Output the (x, y) coordinate of the center of the cell containing the given text.  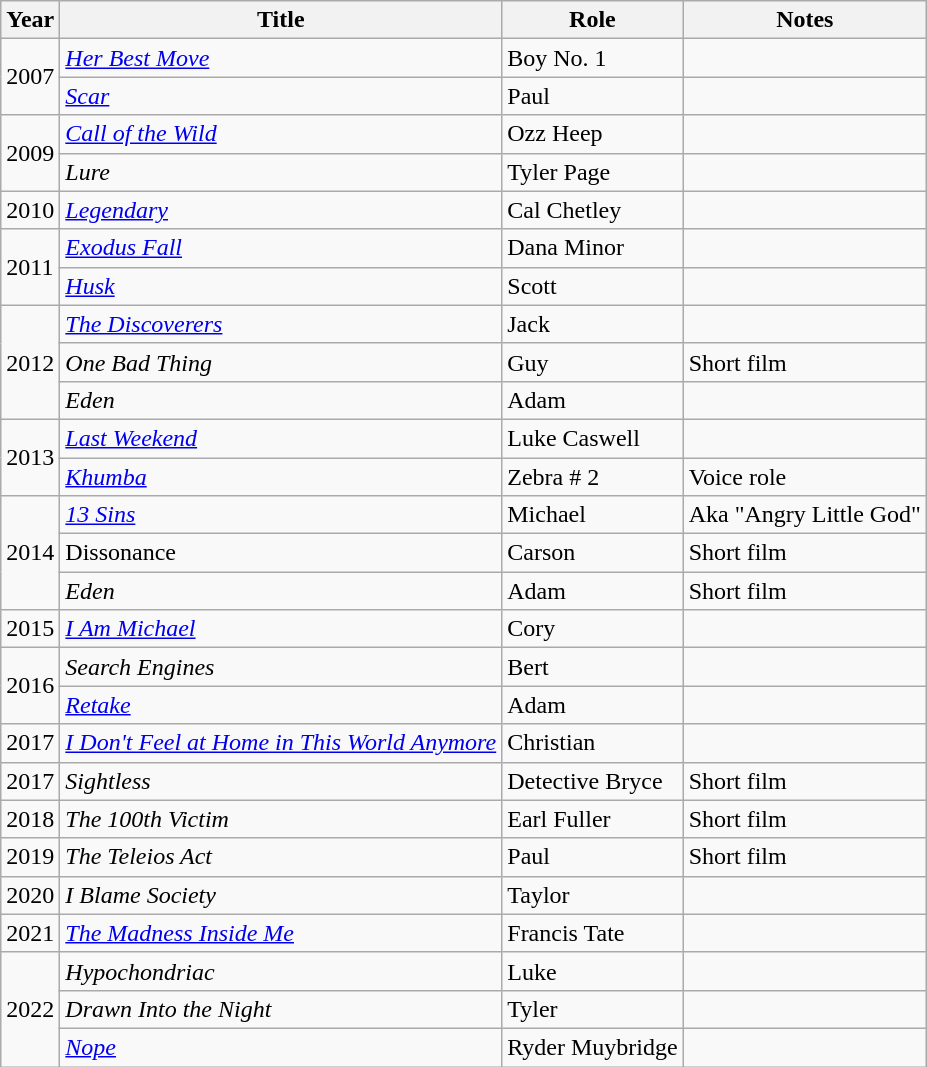
2007 (30, 77)
2022 (30, 1009)
Earl Fuller (592, 819)
Jack (592, 324)
2010 (30, 210)
2011 (30, 267)
Notes (804, 20)
Year (30, 20)
One Bad Thing (281, 362)
Tyler Page (592, 172)
Title (281, 20)
Boy No. 1 (592, 58)
2019 (30, 857)
Cal Chetley (592, 210)
Michael (592, 515)
2018 (30, 819)
Khumba (281, 477)
Exodus Fall (281, 248)
Lure (281, 172)
Sightless (281, 781)
The Teleios Act (281, 857)
Zebra # 2 (592, 477)
2012 (30, 362)
2016 (30, 686)
Aka "Angry Little God" (804, 515)
The Discoverers (281, 324)
I Don't Feel at Home in This World Anymore (281, 743)
The 100th Victim (281, 819)
Dana Minor (592, 248)
Carson (592, 553)
Bert (592, 667)
2009 (30, 153)
Guy (592, 362)
Ryder Muybridge (592, 1047)
Role (592, 20)
Cory (592, 629)
Luke Caswell (592, 438)
Retake (281, 705)
Scott (592, 286)
Legendary (281, 210)
Call of the Wild (281, 134)
I Am Michael (281, 629)
Hypochondriac (281, 971)
Husk (281, 286)
Drawn Into the Night (281, 1009)
Search Engines (281, 667)
13 Sins (281, 515)
Dissonance (281, 553)
Taylor (592, 895)
Christian (592, 743)
Ozz Heep (592, 134)
The Madness Inside Me (281, 933)
Detective Bryce (592, 781)
Voice role (804, 477)
Scar (281, 96)
Luke (592, 971)
Tyler (592, 1009)
Nope (281, 1047)
I Blame Society (281, 895)
Last Weekend (281, 438)
2015 (30, 629)
2013 (30, 457)
Francis Tate (592, 933)
2014 (30, 553)
2020 (30, 895)
Her Best Move (281, 58)
2021 (30, 933)
